Return the (x, y) coordinate for the center point of the cell that contains the specified text.  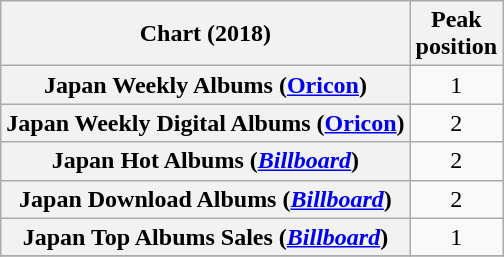
Japan Download Albums (Billboard) (206, 199)
Japan Top Albums Sales (Billboard) (206, 237)
Japan Weekly Albums (Oricon) (206, 85)
Japan Weekly Digital Albums (Oricon) (206, 123)
Peakposition (456, 34)
Japan Hot Albums (Billboard) (206, 161)
Chart (2018) (206, 34)
